Provide the [x, y] coordinate of the cell's center where the given text is located.  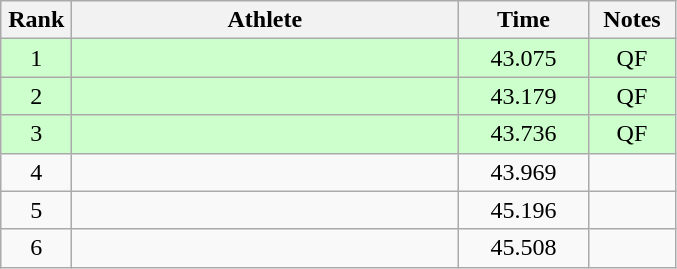
Rank [36, 20]
Athlete [265, 20]
2 [36, 96]
43.969 [524, 172]
45.196 [524, 210]
43.179 [524, 96]
Time [524, 20]
43.736 [524, 134]
4 [36, 172]
45.508 [524, 248]
1 [36, 58]
5 [36, 210]
Notes [632, 20]
6 [36, 248]
43.075 [524, 58]
3 [36, 134]
